Detect which cell encompasses the target text, then output its (X, Y) center coordinate. 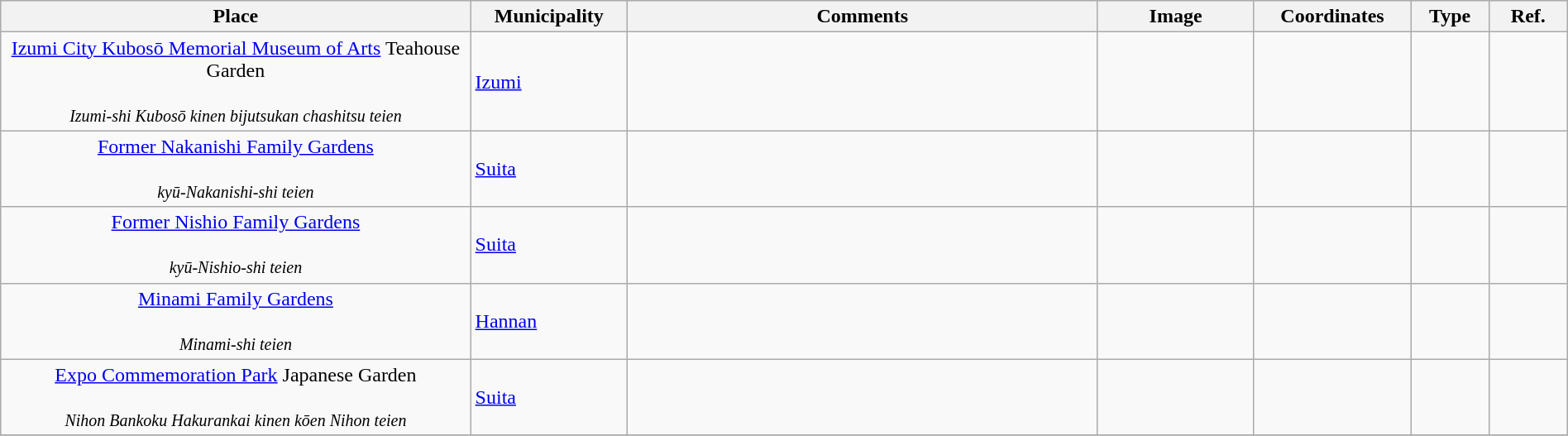
Type (1451, 17)
Municipality (549, 17)
Former Nishio Family Gardenskyū-Nishio-shi teien (236, 245)
Image (1176, 17)
Former Nakanishi Family Gardenskyū-Nakanishi-shi teien (236, 169)
Izumi (549, 81)
Hannan (549, 321)
Izumi City Kubosō Memorial Museum of Arts Teahouse GardenIzumi-shi Kubosō kinen bijutsukan chashitsu teien (236, 81)
Comments (863, 17)
Ref. (1528, 17)
Minami Family GardensMinami-shi teien (236, 321)
Expo Commemoration Park Japanese GardenNihon Bankoku Hakurankai kinen kōen Nihon teien (236, 397)
Place (236, 17)
Coordinates (1331, 17)
